Identify which cell holds the provided text, then report its (X, Y) central coordinate. 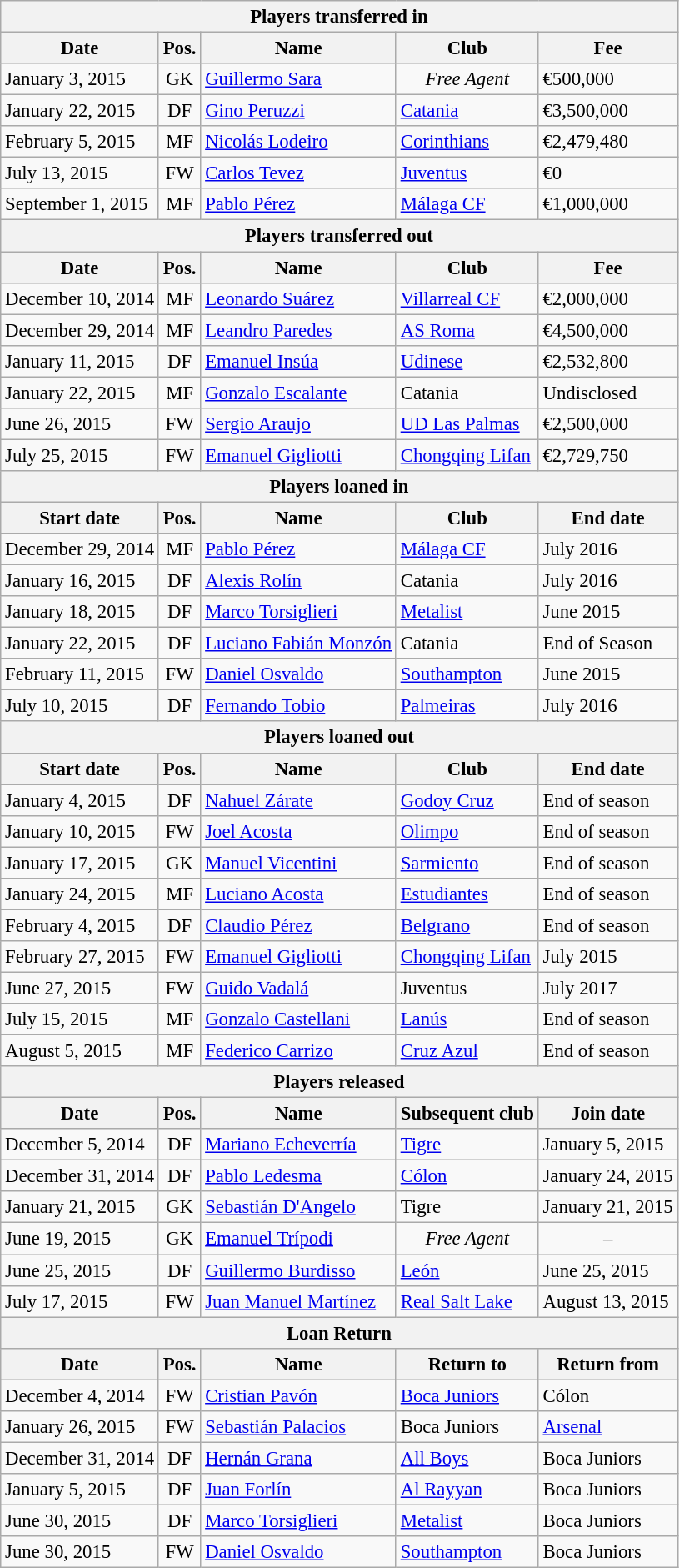
€2,532,800 (608, 361)
Gonzalo Castellani (298, 1019)
Sergio Araujo (298, 424)
Udinese (467, 361)
€1,000,000 (608, 204)
February 27, 2015 (80, 957)
February 5, 2015 (80, 142)
January 17, 2015 (80, 863)
Al Rayyan (467, 1490)
January 10, 2015 (80, 831)
Godoy Cruz (467, 800)
Corinthians (467, 142)
€0 (608, 173)
Juan Manuel Martínez (298, 1301)
Undisclosed (608, 393)
Emanuel Trípodi (298, 1239)
Pablo Ledesma (298, 1176)
Guillermo Sara (298, 79)
July 13, 2015 (80, 173)
€2,000,000 (608, 298)
January 18, 2015 (80, 612)
January 16, 2015 (80, 581)
January 3, 2015 (80, 79)
Mariano Echeverría (298, 1145)
Players loaned in (339, 487)
Players loaned out (339, 738)
Sarmiento (467, 863)
Hernán Grana (298, 1458)
Players transferred in (339, 17)
Cruz Azul (467, 1051)
Guillermo Burdisso (298, 1270)
€2,729,750 (608, 455)
Carlos Tevez (298, 173)
Leonardo Suárez (298, 298)
– (608, 1239)
Villarreal CF (467, 298)
Federico Carrizo (298, 1051)
Real Salt Lake (467, 1301)
June 19, 2015 (80, 1239)
León (467, 1270)
July 17, 2015 (80, 1301)
Joel Acosta (298, 831)
Luciano Fabián Monzón (298, 644)
February 4, 2015 (80, 925)
End of Season (608, 644)
Fernando Tobio (298, 706)
Return to (467, 1364)
Olimpo (467, 831)
Nicolás Lodeiro (298, 142)
Juan Forlín (298, 1490)
AS Roma (467, 330)
Luciano Acosta (298, 894)
Join date (608, 1114)
Subsequent club (467, 1114)
UD Las Palmas (467, 424)
Players released (339, 1082)
August 5, 2015 (80, 1051)
All Boys (467, 1458)
January 26, 2015 (80, 1427)
Gino Peruzzi (298, 111)
January 4, 2015 (80, 800)
Palmeiras (467, 706)
December 5, 2014 (80, 1145)
July 2015 (608, 957)
Gonzalo Escalante (298, 393)
Estudiantes (467, 894)
Cristian Pavón (298, 1395)
Return from (608, 1364)
Claudio Pérez (298, 925)
Alexis Rolín (298, 581)
€4,500,000 (608, 330)
Guido Vadalá (298, 988)
August 13, 2015 (608, 1301)
June 27, 2015 (80, 988)
Emanuel Insúa (298, 361)
Sebastián Palacios (298, 1427)
€500,000 (608, 79)
Belgrano (467, 925)
January 11, 2015 (80, 361)
Lanús (467, 1019)
Leandro Paredes (298, 330)
July 10, 2015 (80, 706)
Nahuel Zárate (298, 800)
September 1, 2015 (80, 204)
July 25, 2015 (80, 455)
€2,500,000 (608, 424)
Sebastián D'Angelo (298, 1208)
December 10, 2014 (80, 298)
June 26, 2015 (80, 424)
€2,479,480 (608, 142)
December 4, 2014 (80, 1395)
July 15, 2015 (80, 1019)
Loan Return (339, 1333)
€3,500,000 (608, 111)
Players transferred out (339, 236)
Arsenal (608, 1427)
July 2017 (608, 988)
Manuel Vicentini (298, 863)
February 11, 2015 (80, 674)
